Find where the given text appears and provide that cell's center as (X, Y) coordinate. 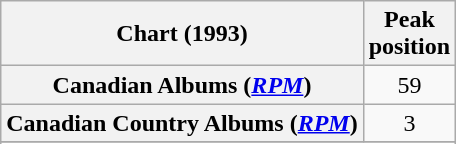
Chart (1993) (182, 34)
Peakposition (409, 34)
Canadian Country Albums (RPM) (182, 123)
59 (409, 85)
Canadian Albums (RPM) (182, 85)
3 (409, 123)
